Find where the given text appears and provide that cell's center as [x, y] coordinate. 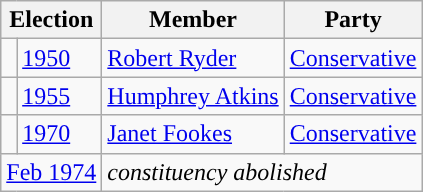
Feb 1974 [52, 172]
1950 [60, 58]
Member [193, 20]
Robert Ryder [193, 58]
Election [52, 20]
1970 [60, 134]
Janet Fookes [193, 134]
constituency abolished [262, 172]
Party [353, 20]
Humphrey Atkins [193, 96]
1955 [60, 96]
